Extract the (x, y) coordinate from the center of the cell holding the provided text.  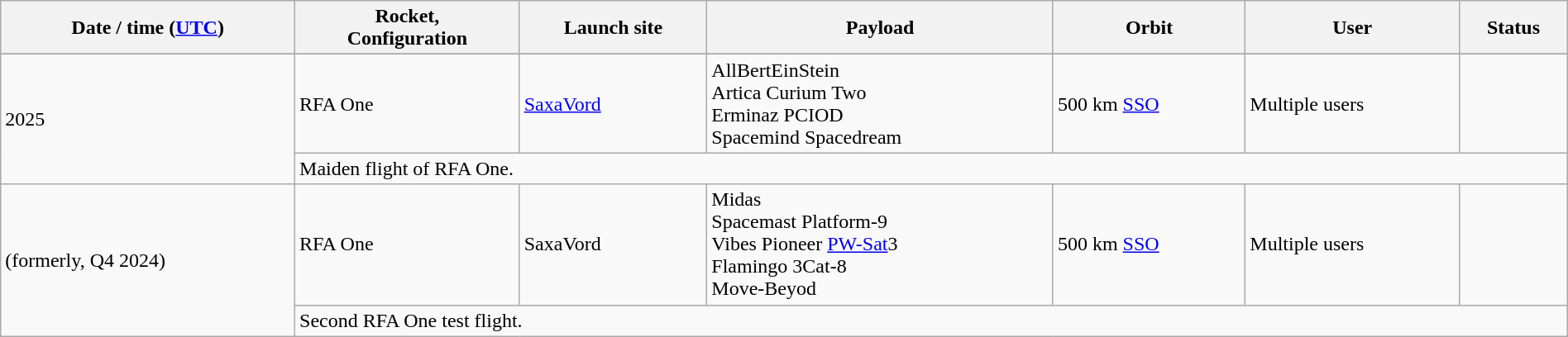
Maiden flight of RFA One. (931, 168)
Payload (880, 28)
AllBertEinStein Artica Curium Two Erminaz PCIOD Spacemind Spacedream (880, 104)
Launch site (614, 28)
Date / time (UTC) (148, 28)
Midas Spacemast Platform-9 Vibes Pioneer PW-Sat3 Flamingo 3Cat-8 Move-Beyod (880, 244)
User (1353, 28)
(formerly, Q4 2024) (148, 260)
Orbit (1149, 28)
Rocket,Configuration (408, 28)
Second RFA One test flight. (931, 320)
Status (1513, 28)
2025 (148, 119)
